Scan for the cell matching the given text and deliver its [X, Y] coordinate at center. 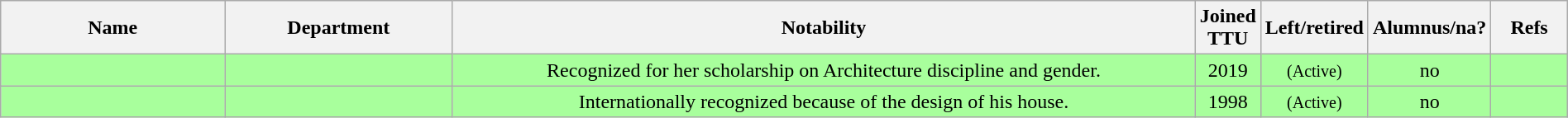
Department [339, 28]
Alumnus/na? [1429, 28]
Internationally recognized because of the design of his house. [824, 101]
Notability [824, 28]
Refs [1529, 28]
1998 [1227, 101]
Recognized for her scholarship on Architecture discipline and gender. [824, 70]
Joined TTU [1227, 28]
Left/retired [1314, 28]
2019 [1227, 70]
Name [112, 28]
